Scan for the cell matching the given text and deliver its [x, y] coordinate at center. 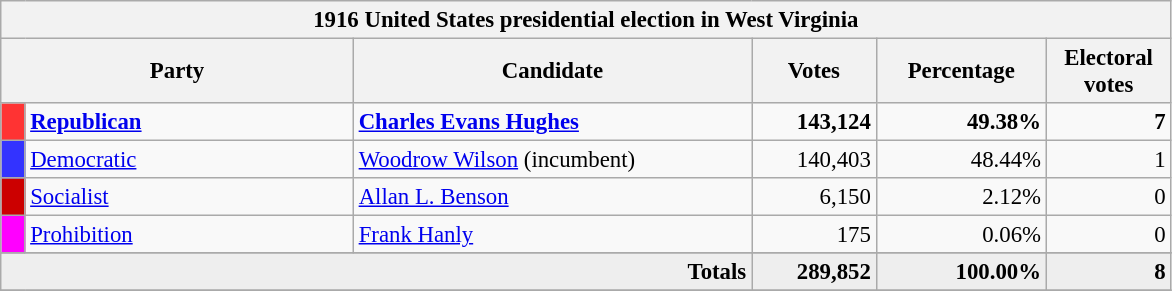
Votes [814, 72]
Candidate [552, 72]
Frank Hanly [552, 235]
Charles Evans Hughes [552, 122]
Prohibition [189, 235]
143,124 [814, 122]
Woodrow Wilson (incumbent) [552, 160]
49.38% [961, 122]
1916 United States presidential election in West Virginia [586, 20]
Socialist [189, 197]
Electoral votes [1108, 72]
0.06% [961, 235]
2.12% [961, 197]
Party [178, 72]
175 [814, 235]
140,403 [814, 160]
Democratic [189, 160]
48.44% [961, 160]
Allan L. Benson [552, 197]
6,150 [814, 197]
7 [1108, 122]
Republican [189, 122]
1 [1108, 160]
Percentage [961, 72]
